Identify which cell holds the provided text, then report its (x, y) central coordinate. 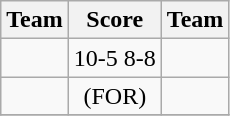
10-5 8-8 (114, 58)
Score (114, 20)
(FOR) (114, 96)
